Identify which cell holds the provided text, then report its (x, y) central coordinate. 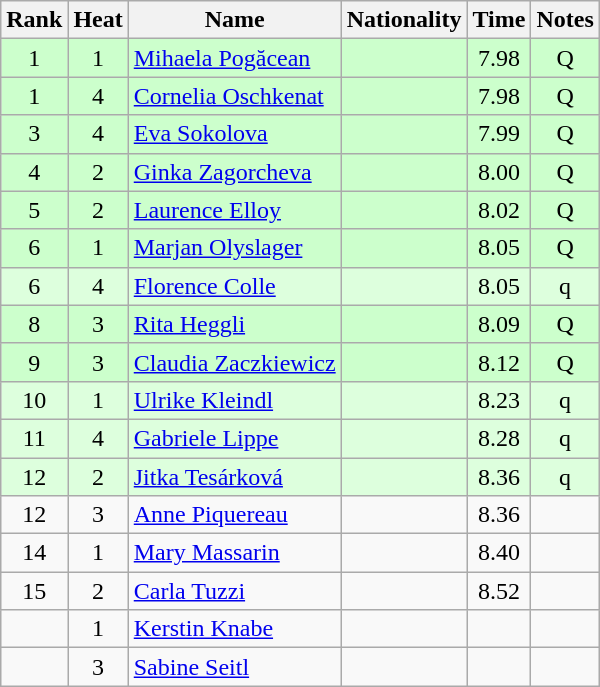
8.09 (499, 324)
Ginka Zagorcheva (234, 172)
14 (34, 553)
8.12 (499, 362)
8.02 (499, 210)
Name (234, 20)
Notes (565, 20)
7.99 (499, 134)
Time (499, 20)
15 (34, 591)
Ulrike Kleindl (234, 400)
Jitka Tesárková (234, 477)
10 (34, 400)
9 (34, 362)
Eva Sokolova (234, 134)
Laurence Elloy (234, 210)
Claudia Zaczkiewicz (234, 362)
Sabine Seitl (234, 667)
Anne Piquereau (234, 515)
Mary Massarin (234, 553)
Gabriele Lippe (234, 438)
Rank (34, 20)
8.23 (499, 400)
Heat (98, 20)
Cornelia Oschkenat (234, 96)
Mihaela Pogăcean (234, 58)
Carla Tuzzi (234, 591)
Nationality (404, 20)
8.52 (499, 591)
8.40 (499, 553)
8.00 (499, 172)
Rita Heggli (234, 324)
Kerstin Knabe (234, 629)
Marjan Olyslager (234, 248)
5 (34, 210)
8 (34, 324)
11 (34, 438)
8.28 (499, 438)
Florence Colle (234, 286)
